Return (X, Y) of the center of cell containing provided text 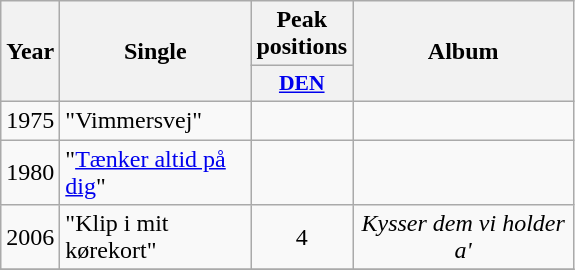
DEN (302, 84)
"Vimmersvej" (156, 120)
4 (302, 238)
Album (464, 52)
Single (156, 52)
"Tænker altid på dig" (156, 172)
"Klip i mit kørekort" (156, 238)
Kysser dem vi holder a' (464, 238)
Year (30, 52)
1980 (30, 172)
1975 (30, 120)
Peak positions (302, 34)
2006 (30, 238)
